Extract the [X, Y] coordinate from the center of the cell holding the provided text.  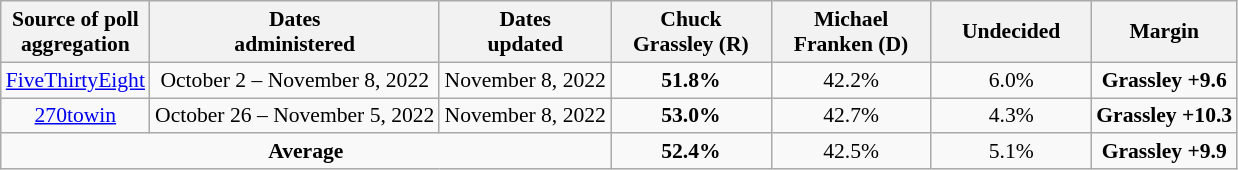
Grassley +9.9 [1164, 152]
52.4% [691, 152]
Datesadministered [295, 32]
October 2 – November 8, 2022 [295, 80]
Grassley +10.3 [1164, 116]
ChuckGrassley (R) [691, 32]
53.0% [691, 116]
MichaelFranken (D) [851, 32]
FiveThirtyEight [76, 80]
5.1% [1011, 152]
Source of pollaggregation [76, 32]
51.8% [691, 80]
270towin [76, 116]
Undecided [1011, 32]
42.2% [851, 80]
Margin [1164, 32]
Datesupdated [524, 32]
4.3% [1011, 116]
42.5% [851, 152]
October 26 – November 5, 2022 [295, 116]
Average [306, 152]
6.0% [1011, 80]
42.7% [851, 116]
Grassley +9.6 [1164, 80]
